Pinpoint the cell where the given text exists, returning its (x, y) midpoint coordinate. 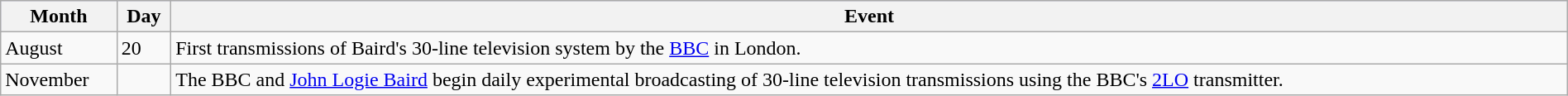
The BBC and John Logie Baird begin daily experimental broadcasting of 30-line television transmissions using the BBC's 2LO transmitter. (870, 79)
November (59, 79)
20 (144, 48)
Event (870, 17)
August (59, 48)
First transmissions of Baird's 30-line television system by the BBC in London. (870, 48)
Day (144, 17)
Month (59, 17)
